Scan for the cell matching the given text and deliver its [x, y] coordinate at center. 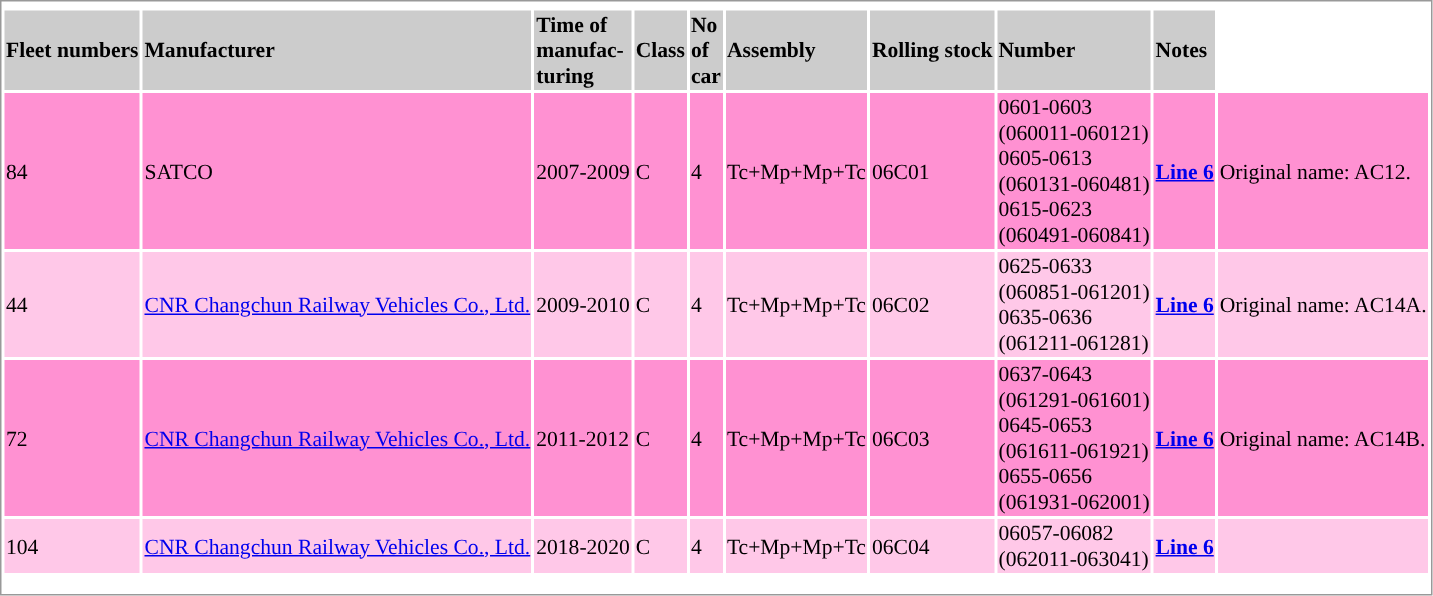
44 [72, 304]
104 [72, 546]
2009-2010 [584, 304]
2018-2020 [584, 546]
06C02 [932, 304]
No of car [706, 50]
Fleet numbers [72, 50]
Time of manufac-turing [584, 50]
72 [72, 438]
Original name: AC12. [1323, 171]
0637-0643(061291-061601) 0645-0653(061611-061921) 0655-0656(061931-062001) [1074, 438]
84 [72, 171]
Rolling stock [932, 50]
06C03 [932, 438]
0625-0633(060851-061201) 0635-0636(061211-061281) [1074, 304]
Original name: AC14B. [1323, 438]
Original name: AC14A. [1323, 304]
Number [1074, 50]
Assembly [796, 50]
2007-2009 [584, 171]
SATCO [338, 171]
Notes [1184, 50]
Class [660, 50]
06057-06082(062011-063041) [1074, 546]
0601-0603(060011-060121) 0605-0613(060131-060481) 0615-0623(060491-060841) [1074, 171]
06C04 [932, 546]
Manufacturer [338, 50]
2011-2012 [584, 438]
06C01 [932, 171]
